Capture the cell that displays the provided text and extract its [x, y] central coordinate. 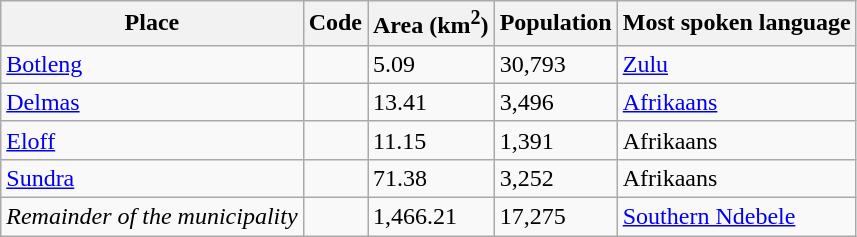
Zulu [736, 64]
1,466.21 [432, 217]
5.09 [432, 64]
Sundra [152, 178]
Eloff [152, 140]
17,275 [556, 217]
30,793 [556, 64]
Remainder of the municipality [152, 217]
Place [152, 24]
Code [335, 24]
3,252 [556, 178]
11.15 [432, 140]
3,496 [556, 102]
Botleng [152, 64]
1,391 [556, 140]
13.41 [432, 102]
Delmas [152, 102]
Population [556, 24]
Area (km2) [432, 24]
Southern Ndebele [736, 217]
71.38 [432, 178]
Most spoken language [736, 24]
